Pinpoint the cell where the given text exists, returning its (x, y) midpoint coordinate. 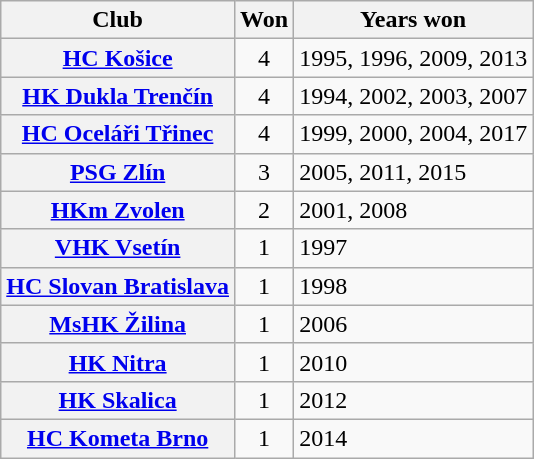
HC Kometa Brno (118, 438)
1995, 1996, 2009, 2013 (414, 58)
3 (264, 172)
HK Dukla Trenčín (118, 96)
2010 (414, 362)
Won (264, 20)
2014 (414, 438)
1998 (414, 286)
2001, 2008 (414, 210)
1999, 2000, 2004, 2017 (414, 134)
VHK Vsetín (118, 248)
1994, 2002, 2003, 2007 (414, 96)
1997 (414, 248)
Club (118, 20)
2 (264, 210)
Years won (414, 20)
PSG Zlín (118, 172)
HK Skalica (118, 400)
2006 (414, 324)
MsHK Žilina (118, 324)
HK Nitra (118, 362)
HC Košice (118, 58)
HC Slovan Bratislava (118, 286)
HKm Zvolen (118, 210)
HC Oceláři Třinec (118, 134)
2012 (414, 400)
2005, 2011, 2015 (414, 172)
